Output the [x, y] coordinate of the center of the cell containing the given text.  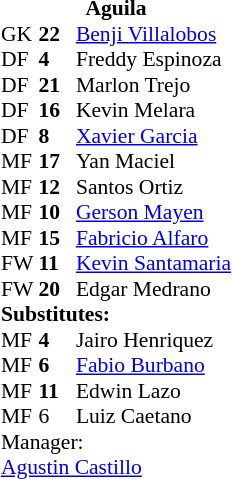
17 [57, 161]
12 [57, 186]
Benji Villalobos [154, 33]
10 [57, 212]
Xavier Garcia [154, 135]
20 [57, 288]
Luiz Caetano [154, 416]
Yan Maciel [154, 161]
16 [57, 110]
8 [57, 135]
Kevin Santamaria [154, 263]
GK [20, 33]
Jairo Henriquez [154, 339]
Marlon Trejo [154, 84]
Fabricio Alfaro [154, 237]
Edgar Medrano [154, 288]
Kevin Melara [154, 110]
22 [57, 33]
Substitutes: [116, 314]
Manager: [116, 441]
Fabio Burbano [154, 365]
Santos Ortiz [154, 186]
Gerson Mayen [154, 212]
Edwin Lazo [154, 390]
15 [57, 237]
21 [57, 84]
Freddy Espinoza [154, 59]
